Provide the [X, Y] coordinate of the cell's center where the given text is located.  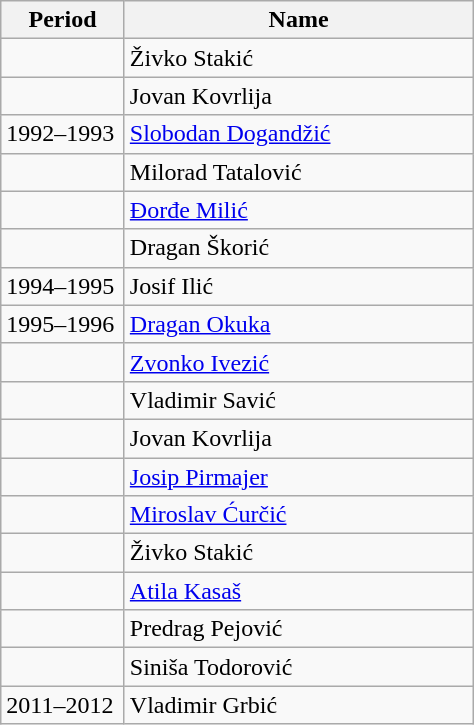
Đorđe Milić [298, 210]
Josip Pirmajer [298, 477]
Vladimir Savić [298, 400]
Predrag Pejović [298, 629]
2011–2012 [63, 705]
Period [63, 20]
Dragan Okuka [298, 324]
Siniša Todorović [298, 667]
1995–1996 [63, 324]
Slobodan Dogandžić [298, 134]
Atila Kasaš [298, 591]
Vladimir Grbić [298, 705]
1994–1995 [63, 286]
Josif Ilić [298, 286]
Name [298, 20]
Zvonko Ivezić [298, 362]
1992–1993 [63, 134]
Dragan Škorić [298, 248]
Miroslav Ćurčić [298, 515]
Milorad Tatalović [298, 172]
